Return the [x, y] coordinate for the center point of the cell that contains the specified text.  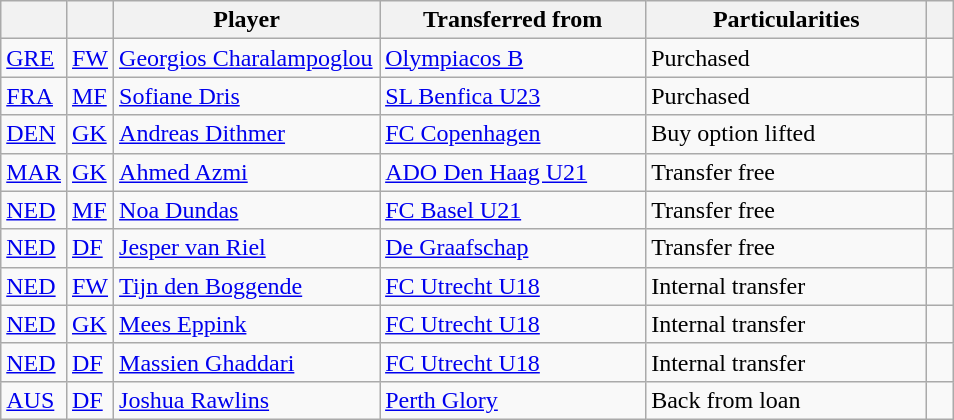
ADO Den Haag U21 [513, 172]
FC Copenhagen [513, 134]
Joshua Rawlins [247, 400]
Player [247, 20]
Sofiane Dris [247, 96]
FRA [34, 96]
Noa Dundas [247, 210]
DEN [34, 134]
AUS [34, 400]
GRE [34, 58]
Particularities [786, 20]
Andreas Dithmer [247, 134]
Mees Eppink [247, 324]
Georgios Charalampoglou [247, 58]
Jesper van Riel [247, 248]
Tijn den Boggende [247, 286]
De Graafschap [513, 248]
Transferred from [513, 20]
Massien Ghaddari [247, 362]
SL Benfica U23 [513, 96]
Olympiacos B [513, 58]
Ahmed Azmi [247, 172]
Buy option lifted [786, 134]
Perth Glory [513, 400]
FC Basel U21 [513, 210]
Back from loan [786, 400]
MAR [34, 172]
